Extract the [X, Y] coordinate from the center of the cell holding the provided text.  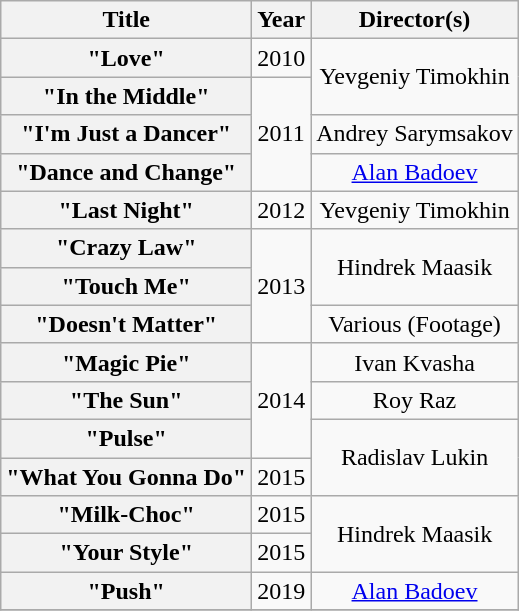
"Dance and Change" [126, 172]
2019 [282, 591]
"Doesn't Matter" [126, 324]
Roy Raz [415, 400]
"What You Gonna Do" [126, 477]
2010 [282, 58]
Radislav Lukin [415, 457]
"The Sun" [126, 400]
2013 [282, 286]
2014 [282, 400]
Various (Footage) [415, 324]
"Touch Me" [126, 286]
"Milk-Choc" [126, 515]
"Magic Pie" [126, 362]
"I'm Just a Dancer" [126, 134]
"Love" [126, 58]
"Pulse" [126, 438]
"Crazy Law" [126, 248]
Title [126, 20]
"In the Middle" [126, 96]
"Last Night" [126, 210]
"Push" [126, 591]
Director(s) [415, 20]
Year [282, 20]
2012 [282, 210]
2011 [282, 134]
"Your Style" [126, 553]
Andrey Sarymsakov [415, 134]
Ivan Kvasha [415, 362]
